Capture the cell that displays the provided text and extract its [X, Y] central coordinate. 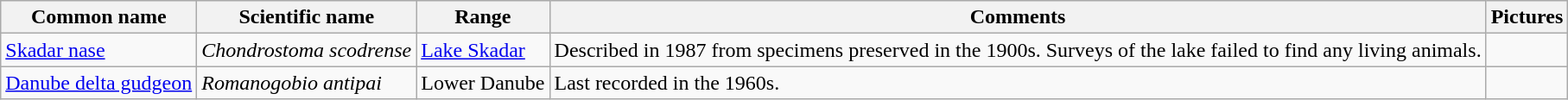
Danube delta gudgeon [98, 83]
Comments [1018, 17]
Romanogobio antipai [307, 83]
Described in 1987 from specimens preserved in the 1900s. Surveys of the lake failed to find any living animals. [1018, 50]
Lake Skadar [483, 50]
Skadar nase [98, 50]
Lower Danube [483, 83]
Last recorded in the 1960s. [1018, 83]
Pictures [1527, 17]
Common name [98, 17]
Chondrostoma scodrense [307, 50]
Scientific name [307, 17]
Range [483, 17]
